Output the [X, Y] coordinate of the center of the cell containing the given text.  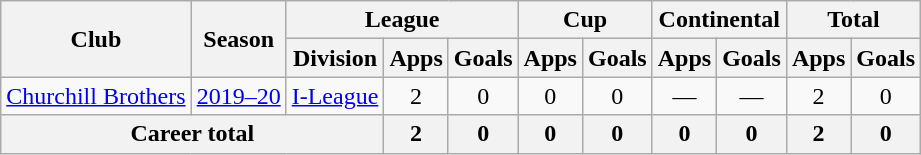
Cup [585, 20]
Season [238, 39]
I-League [335, 96]
Churchill Brothers [96, 96]
Division [335, 58]
Career total [192, 134]
League [402, 20]
Total [853, 20]
Continental [719, 20]
2019–20 [238, 96]
Club [96, 39]
